Extract the [x, y] coordinate from the center of the cell holding the provided text.  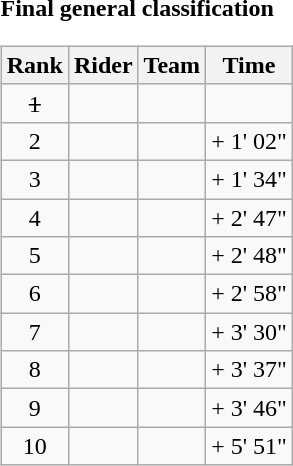
3 [34, 179]
Team [172, 65]
Time [250, 65]
4 [34, 217]
Rank [34, 65]
1 [34, 103]
2 [34, 141]
+ 1' 02" [250, 141]
9 [34, 408]
+ 3' 37" [250, 370]
+ 5' 51" [250, 446]
+ 3' 46" [250, 408]
7 [34, 332]
+ 3' 30" [250, 332]
10 [34, 446]
+ 1' 34" [250, 179]
Rider [103, 65]
6 [34, 294]
8 [34, 370]
+ 2' 48" [250, 256]
+ 2' 47" [250, 217]
+ 2' 58" [250, 294]
5 [34, 256]
